From the cell containing the given text, extract its center point as [x, y] coordinate. 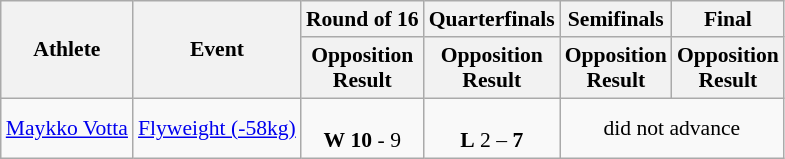
Semifinals [616, 19]
did not advance [672, 128]
Maykko Votta [67, 128]
Round of 16 [362, 19]
Event [217, 50]
Quarterfinals [492, 19]
Flyweight (-58kg) [217, 128]
L 2 – 7 [492, 128]
W 10 - 9 [362, 128]
Final [728, 19]
Athlete [67, 50]
